Output the (x, y) coordinate of the center of the cell containing the given text.  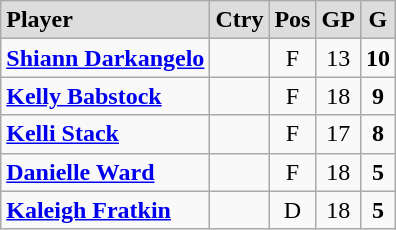
Pos (292, 20)
Shiann Darkangelo (106, 58)
GP (338, 20)
10 (378, 58)
Player (106, 20)
D (292, 210)
9 (378, 96)
Kaleigh Fratkin (106, 210)
Danielle Ward (106, 172)
Kelly Babstock (106, 96)
Ctry (240, 20)
8 (378, 134)
Kelli Stack (106, 134)
13 (338, 58)
G (378, 20)
17 (338, 134)
